Identify which cell holds the provided text, then report its (X, Y) central coordinate. 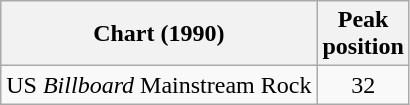
US Billboard Mainstream Rock (159, 85)
32 (363, 85)
Chart (1990) (159, 34)
Peakposition (363, 34)
